Return the (x, y) coordinate for the center point of the cell that contains the specified text.  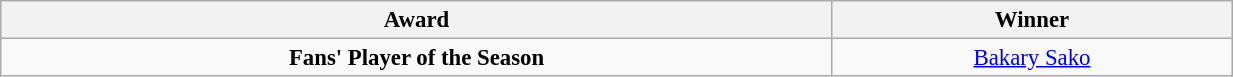
Bakary Sako (1032, 58)
Winner (1032, 20)
Award (417, 20)
Fans' Player of the Season (417, 58)
